Return the (X, Y) coordinate for the center point of the cell that contains the specified text.  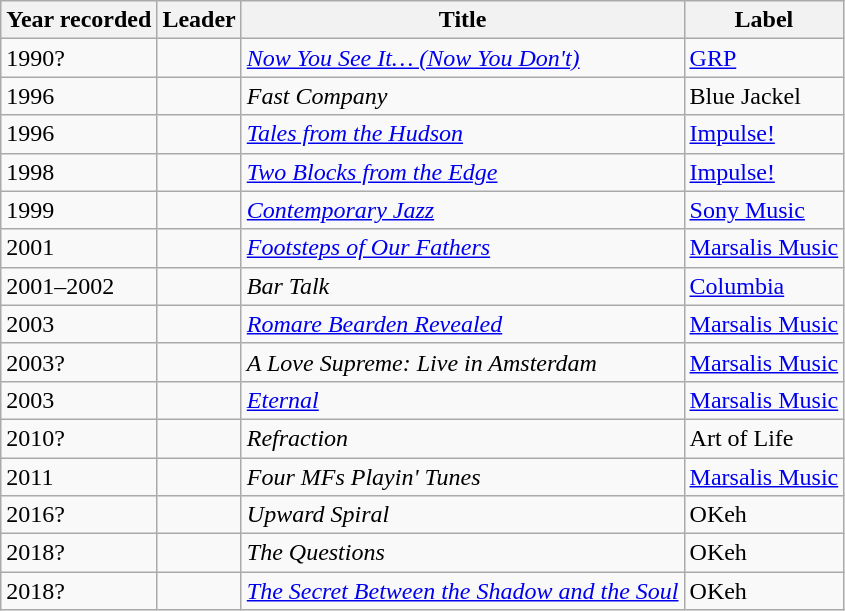
Title (462, 20)
Fast Company (462, 96)
Four MFs Playin' Tunes (462, 477)
2011 (79, 477)
1990? (79, 58)
Now You See It… (Now You Don't) (462, 58)
Footsteps of Our Fathers (462, 248)
Contemporary Jazz (462, 210)
Eternal (462, 400)
Leader (199, 20)
Refraction (462, 438)
Blue Jackel (764, 96)
2003? (79, 362)
Romare Bearden Revealed (462, 324)
Two Blocks from the Edge (462, 172)
The Questions (462, 553)
Sony Music (764, 210)
Tales from the Hudson (462, 134)
2001 (79, 248)
2010? (79, 438)
The Secret Between the Shadow and the Soul (462, 591)
GRP (764, 58)
2001–2002 (79, 286)
1999 (79, 210)
Art of Life (764, 438)
A Love Supreme: Live in Amsterdam (462, 362)
Bar Talk (462, 286)
1998 (79, 172)
Label (764, 20)
Upward Spiral (462, 515)
Columbia (764, 286)
Year recorded (79, 20)
2016? (79, 515)
